Scan for the cell matching the given text and deliver its [X, Y] coordinate at center. 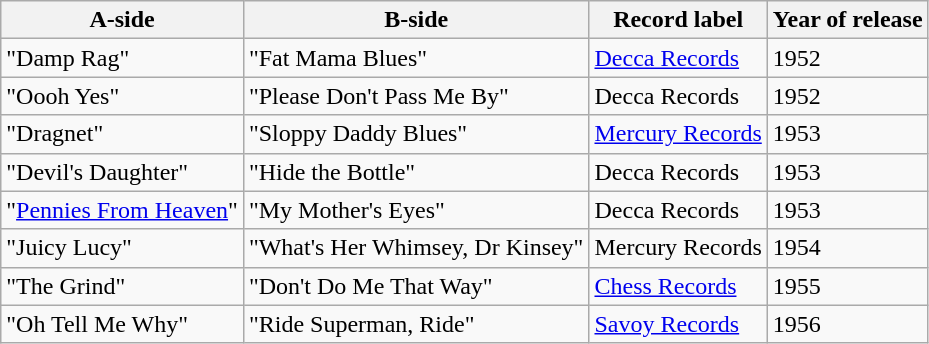
"Damp Rag" [122, 58]
B-side [416, 20]
1956 [848, 324]
"Don't Do Me That Way" [416, 286]
"Oh Tell Me Why" [122, 324]
"My Mother's Eyes" [416, 210]
"Devil's Daughter" [122, 172]
"Sloppy Daddy Blues" [416, 134]
Year of release [848, 20]
"Pennies From Heaven" [122, 210]
1954 [848, 248]
"Oooh Yes" [122, 96]
"Hide the Bottle" [416, 172]
Savoy Records [678, 324]
"What's Her Whimsey, Dr Kinsey" [416, 248]
Record label [678, 20]
"Fat Mama Blues" [416, 58]
"Please Don't Pass Me By" [416, 96]
A-side [122, 20]
"Ride Superman, Ride" [416, 324]
"The Grind" [122, 286]
1955 [848, 286]
Chess Records [678, 286]
"Dragnet" [122, 134]
"Juicy Lucy" [122, 248]
